For the text-containing cell, return its midpoint in (X, Y) coordinate format. 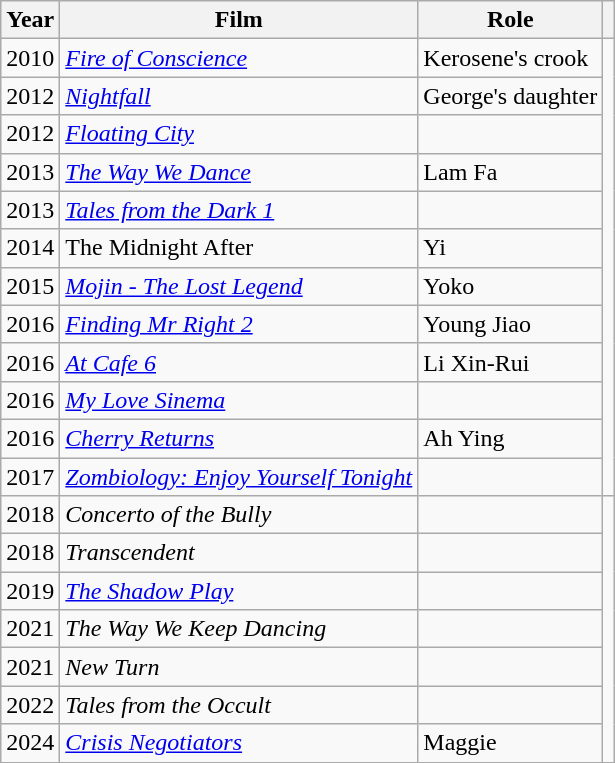
The Shadow Play (239, 591)
Tales from the Dark 1 (239, 210)
Cherry Returns (239, 438)
Maggie (510, 743)
Floating City (239, 134)
Year (30, 20)
Role (510, 20)
Film (239, 20)
The Way We Keep Dancing (239, 629)
Finding Mr Right 2 (239, 324)
Tales from the Occult (239, 705)
My Love Sinema (239, 400)
At Cafe 6 (239, 362)
The Midnight After (239, 248)
Kerosene's crook (510, 58)
Mojin - The Lost Legend (239, 286)
New Turn (239, 667)
2015 (30, 286)
The Way We Dance (239, 172)
2022 (30, 705)
George's daughter (510, 96)
Concerto of the Bully (239, 515)
Zombiology: Enjoy Yourself Tonight (239, 477)
Yi (510, 248)
Crisis Negotiators (239, 743)
Transcendent (239, 553)
Li Xin-Rui (510, 362)
Young Jiao (510, 324)
2019 (30, 591)
Lam Fa (510, 172)
2010 (30, 58)
Nightfall (239, 96)
2014 (30, 248)
Yoko (510, 286)
2024 (30, 743)
2017 (30, 477)
Ah Ying (510, 438)
Fire of Conscience (239, 58)
